Return the [X, Y] coordinate for the center point of the cell that contains the specified text.  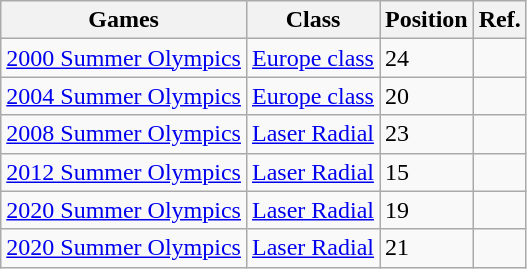
Ref. [500, 20]
23 [427, 134]
21 [427, 248]
2008 Summer Olympics [124, 134]
Class [312, 20]
Games [124, 20]
15 [427, 172]
2000 Summer Olympics [124, 58]
19 [427, 210]
2004 Summer Olympics [124, 96]
2012 Summer Olympics [124, 172]
24 [427, 58]
Position [427, 20]
20 [427, 96]
